Pinpoint the cell where the given text exists, returning its (x, y) midpoint coordinate. 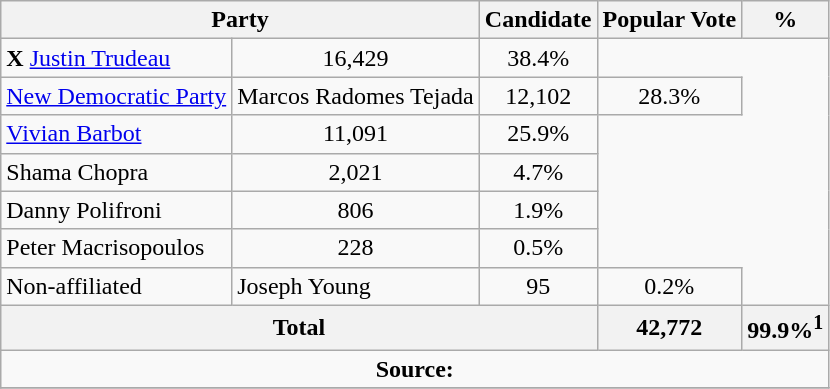
2,021 (356, 172)
806 (356, 210)
1.9% (538, 210)
Total (299, 328)
Candidate (538, 20)
Danny Polifroni (116, 210)
Shama Chopra (116, 172)
Vivian Barbot (116, 134)
Popular Vote (670, 20)
11,091 (356, 134)
Marcos Radomes Tejada (356, 96)
0.5% (538, 248)
95 (538, 286)
0.2% (670, 286)
99.9%1 (786, 328)
28.3% (670, 96)
228 (356, 248)
16,429 (356, 58)
Party (240, 20)
Non-affiliated (116, 286)
Peter Macrisopoulos (116, 248)
Source: (415, 369)
25.9% (538, 134)
12,102 (538, 96)
New Democratic Party (116, 96)
% (786, 20)
38.4% (538, 58)
Joseph Young (356, 286)
42,772 (670, 328)
X Justin Trudeau (116, 58)
4.7% (538, 172)
